Detect which cell encompasses the target text, then output its [X, Y] center coordinate. 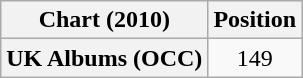
UK Albums (OCC) [104, 58]
Chart (2010) [104, 20]
149 [255, 58]
Position [255, 20]
